Scan for the cell matching the given text and deliver its [X, Y] coordinate at center. 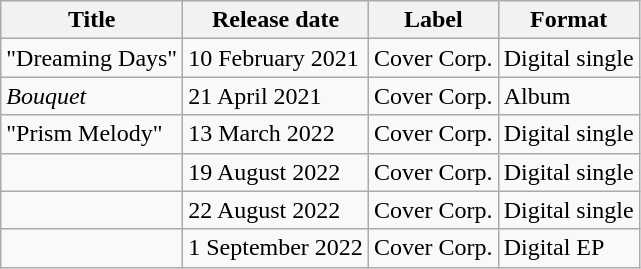
19 August 2022 [276, 172]
"Dreaming Days" [92, 58]
13 March 2022 [276, 134]
21 April 2021 [276, 96]
22 August 2022 [276, 210]
1 September 2022 [276, 248]
Bouquet [92, 96]
"Prism Melody" [92, 134]
Label [433, 20]
Release date [276, 20]
10 February 2021 [276, 58]
Digital EP [568, 248]
Title [92, 20]
Format [568, 20]
Album [568, 96]
